Search for the cell housing the specified text and yield its (x, y) center coordinate. 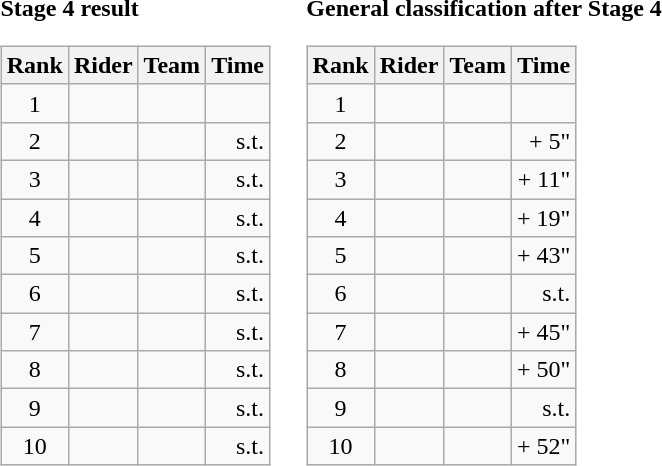
+ 45" (543, 332)
+ 43" (543, 256)
+ 19" (543, 217)
+ 52" (543, 446)
+ 50" (543, 370)
+ 11" (543, 179)
+ 5" (543, 141)
